Detect which cell encompasses the target text, then output its (x, y) center coordinate. 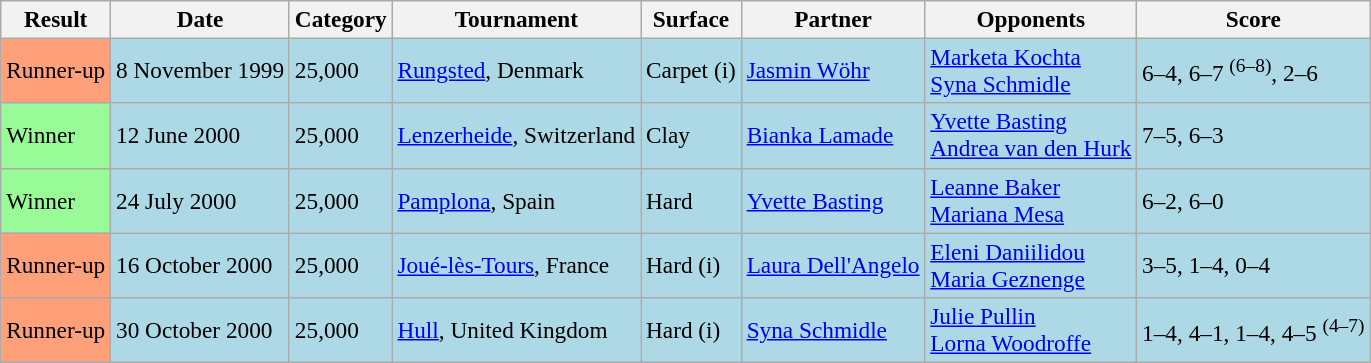
6–4, 6–7 (6–8), 2–6 (1254, 70)
Eleni Daniilidou Maria Geznenge (1031, 264)
3–5, 1–4, 0–4 (1254, 264)
Category (340, 19)
Result (56, 19)
Yvette Basting (833, 200)
16 October 2000 (200, 264)
Clay (692, 136)
Score (1254, 19)
Joué-lès-Tours, France (516, 264)
Partner (833, 19)
Lenzerheide, Switzerland (516, 136)
Hull, United Kingdom (516, 330)
Date (200, 19)
30 October 2000 (200, 330)
Carpet (i) (692, 70)
1–4, 4–1, 1–4, 4–5 (4–7) (1254, 330)
8 November 1999 (200, 70)
Opponents (1031, 19)
Tournament (516, 19)
Laura Dell'Angelo (833, 264)
6–2, 6–0 (1254, 200)
Bianka Lamade (833, 136)
Surface (692, 19)
Yvette Basting Andrea van den Hurk (1031, 136)
Hard (692, 200)
12 June 2000 (200, 136)
Rungsted, Denmark (516, 70)
7–5, 6–3 (1254, 136)
Marketa Kochta Syna Schmidle (1031, 70)
24 July 2000 (200, 200)
Syna Schmidle (833, 330)
Jasmin Wöhr (833, 70)
Leanne Baker Mariana Mesa (1031, 200)
Julie Pullin Lorna Woodroffe (1031, 330)
Pamplona, Spain (516, 200)
